Find where the given text appears and provide that cell's center as [X, Y] coordinate. 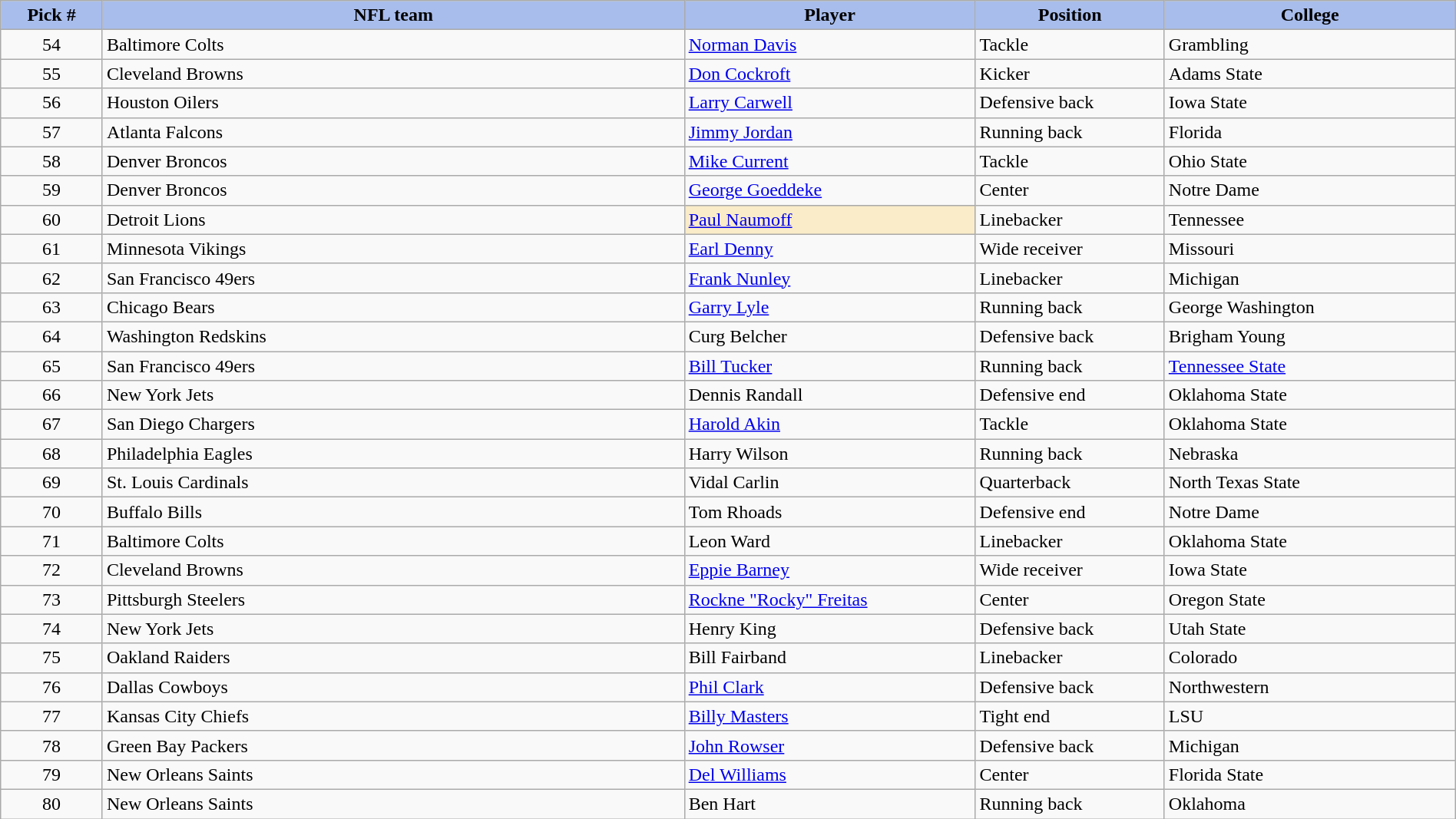
75 [52, 658]
Tennessee [1310, 220]
George Washington [1310, 307]
Kansas City Chiefs [393, 716]
Utah State [1310, 629]
Vidal Carlin [829, 483]
LSU [1310, 716]
66 [52, 395]
78 [52, 745]
Player [829, 15]
George Goeddeke [829, 190]
Florida State [1310, 774]
Tennessee State [1310, 366]
Frank Nunley [829, 278]
NFL team [393, 15]
Norman Davis [829, 45]
Don Cockroft [829, 74]
Kicker [1070, 74]
Houston Oilers [393, 103]
Tight end [1070, 716]
Bill Fairband [829, 658]
Adams State [1310, 74]
Grambling [1310, 45]
San Diego Chargers [393, 424]
Florida [1310, 132]
John Rowser [829, 745]
64 [52, 336]
76 [52, 687]
Northwestern [1310, 687]
79 [52, 774]
68 [52, 454]
College [1310, 15]
Tom Rhoads [829, 512]
Pick # [52, 15]
77 [52, 716]
58 [52, 161]
Earl Denny [829, 249]
Dallas Cowboys [393, 687]
Eppie Barney [829, 570]
60 [52, 220]
80 [52, 804]
Washington Redskins [393, 336]
Nebraska [1310, 454]
63 [52, 307]
Pittsburgh Steelers [393, 599]
Missouri [1310, 249]
Harold Akin [829, 424]
Rockne "Rocky" Freitas [829, 599]
Ben Hart [829, 804]
Curg Belcher [829, 336]
Del Williams [829, 774]
Buffalo Bills [393, 512]
Leon Ward [829, 541]
Oregon State [1310, 599]
Ohio State [1310, 161]
59 [52, 190]
70 [52, 512]
Oklahoma [1310, 804]
56 [52, 103]
Dennis Randall [829, 395]
Atlanta Falcons [393, 132]
62 [52, 278]
Bill Tucker [829, 366]
69 [52, 483]
Detroit Lions [393, 220]
Quarterback [1070, 483]
Paul Naumoff [829, 220]
Colorado [1310, 658]
Oakland Raiders [393, 658]
Henry King [829, 629]
Position [1070, 15]
65 [52, 366]
Phil Clark [829, 687]
Harry Wilson [829, 454]
Philadelphia Eagles [393, 454]
St. Louis Cardinals [393, 483]
Garry Lyle [829, 307]
67 [52, 424]
Green Bay Packers [393, 745]
Minnesota Vikings [393, 249]
57 [52, 132]
Chicago Bears [393, 307]
54 [52, 45]
55 [52, 74]
North Texas State [1310, 483]
72 [52, 570]
61 [52, 249]
71 [52, 541]
Jimmy Jordan [829, 132]
Billy Masters [829, 716]
Brigham Young [1310, 336]
73 [52, 599]
Mike Current [829, 161]
Larry Carwell [829, 103]
74 [52, 629]
